Return (X, Y) of the center of cell containing provided text 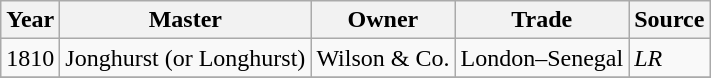
Master (186, 20)
Wilson & Co. (383, 58)
Source (670, 20)
Jonghurst (or Longhurst) (186, 58)
Trade (542, 20)
Year (30, 20)
Owner (383, 20)
LR (670, 58)
London–Senegal (542, 58)
1810 (30, 58)
